Determine the (x, y) coordinate at the center of the cell enclosing the given text.  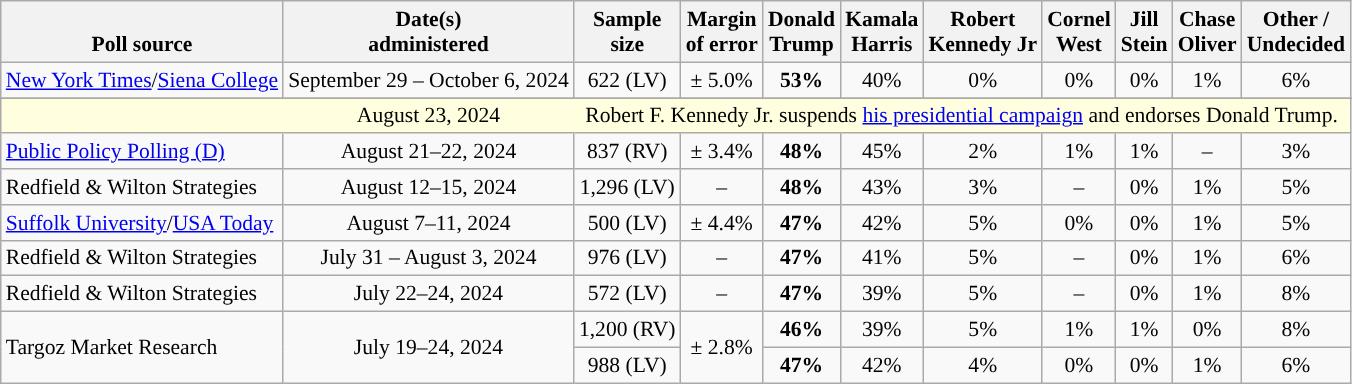
CornelWest (1079, 32)
KamalaHarris (882, 32)
September 29 – October 6, 2024 (428, 80)
July 19–24, 2024 (428, 348)
4% (982, 365)
53% (802, 80)
Marginof error (722, 32)
Samplesize (628, 32)
45% (882, 152)
1,200 (RV) (628, 330)
Poll source (142, 32)
Public Policy Polling (D) (142, 152)
± 4.4% (722, 223)
Other /Undecided (1296, 32)
2% (982, 152)
500 (LV) (628, 223)
July 22–24, 2024 (428, 294)
46% (802, 330)
Date(s)administered (428, 32)
837 (RV) (628, 152)
August 23, 2024 (428, 116)
ChaseOliver (1208, 32)
988 (LV) (628, 365)
July 31 – August 3, 2024 (428, 258)
Robert F. Kennedy Jr. suspends his presidential campaign and endorses Donald Trump. (962, 116)
± 2.8% (722, 348)
1,296 (LV) (628, 187)
40% (882, 80)
JillStein (1144, 32)
43% (882, 187)
976 (LV) (628, 258)
DonaldTrump (802, 32)
Targoz Market Research (142, 348)
August 7–11, 2024 (428, 223)
August 12–15, 2024 (428, 187)
622 (LV) (628, 80)
572 (LV) (628, 294)
41% (882, 258)
August 21–22, 2024 (428, 152)
New York Times/Siena College (142, 80)
RobertKennedy Jr (982, 32)
Suffolk University/USA Today (142, 223)
± 3.4% (722, 152)
± 5.0% (722, 80)
